Provide the (X, Y) coordinate of the cell's center where the given text is located.  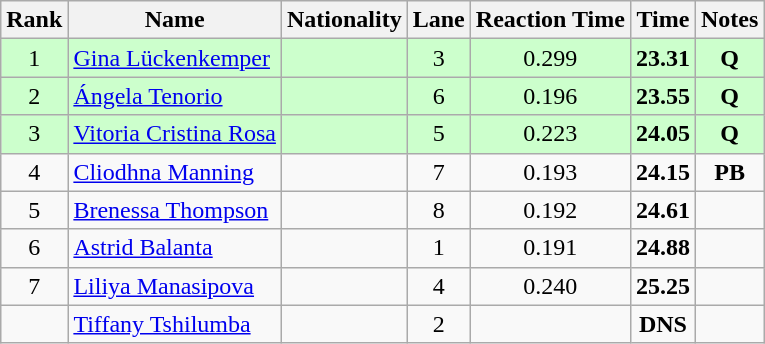
Astrid Balanta (175, 248)
Rank (34, 20)
23.55 (662, 96)
Nationality (344, 20)
DNS (662, 324)
PB (730, 172)
Brenessa Thompson (175, 210)
0.299 (550, 58)
25.25 (662, 286)
0.196 (550, 96)
Vitoria Cristina Rosa (175, 134)
Name (175, 20)
Notes (730, 20)
Reaction Time (550, 20)
0.191 (550, 248)
Gina Lückenkemper (175, 58)
0.240 (550, 286)
0.192 (550, 210)
Cliodhna Manning (175, 172)
24.05 (662, 134)
Lane (438, 20)
8 (438, 210)
Ángela Tenorio (175, 96)
Tiffany Tshilumba (175, 324)
0.223 (550, 134)
Time (662, 20)
24.15 (662, 172)
0.193 (550, 172)
24.88 (662, 248)
24.61 (662, 210)
Liliya Manasipova (175, 286)
23.31 (662, 58)
